Provide the (x, y) coordinate of the cell's center where the given text is located.  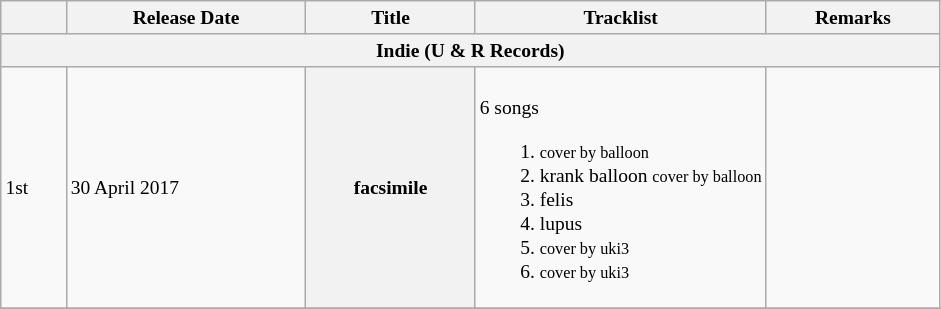
facsimile (390, 187)
Tracklist (620, 18)
6 songs cover by balloonkrank balloon cover by balloonfelislupus cover by uki3 cover by uki3 (620, 187)
Indie (U & R Records) (470, 50)
Title (390, 18)
30 April 2017 (186, 187)
Release Date (186, 18)
1st (34, 187)
Remarks (853, 18)
